Output the (X, Y) coordinate of the center of the cell containing the given text.  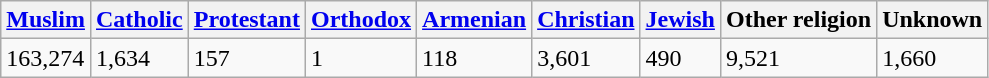
Catholic (139, 20)
157 (246, 58)
Unknown (932, 20)
1,634 (139, 58)
Armenian (474, 20)
1,660 (932, 58)
Other religion (798, 20)
118 (474, 58)
Christian (586, 20)
9,521 (798, 58)
3,601 (586, 58)
Jewish (680, 20)
490 (680, 58)
Muslim (46, 20)
Protestant (246, 20)
163,274 (46, 58)
Orthodox (360, 20)
1 (360, 58)
